Identify which cell holds the provided text, then report its (X, Y) central coordinate. 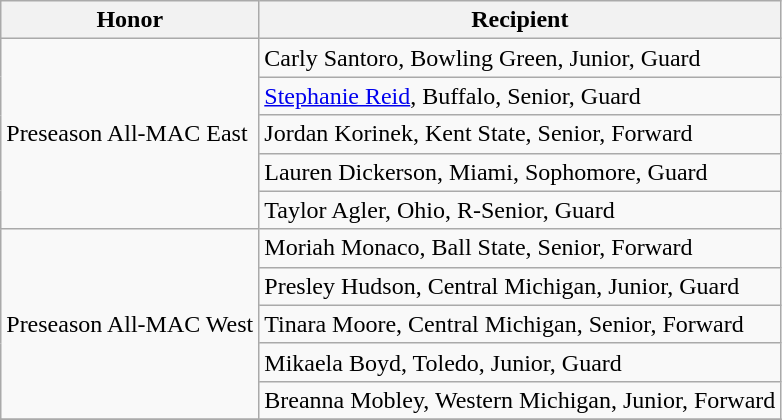
Preseason All-MAC West (130, 324)
Moriah Monaco, Ball State, Senior, Forward (520, 248)
Jordan Korinek, Kent State, Senior, Forward (520, 134)
Preseason All-MAC East (130, 134)
Breanna Mobley, Western Michigan, Junior, Forward (520, 400)
Lauren Dickerson, Miami, Sophomore, Guard (520, 172)
Recipient (520, 20)
Taylor Agler, Ohio, R-Senior, Guard (520, 210)
Stephanie Reid, Buffalo, Senior, Guard (520, 96)
Carly Santoro, Bowling Green, Junior, Guard (520, 58)
Mikaela Boyd, Toledo, Junior, Guard (520, 362)
Honor (130, 20)
Tinara Moore, Central Michigan, Senior, Forward (520, 324)
Presley Hudson, Central Michigan, Junior, Guard (520, 286)
